Provide the [x, y] coordinate of the cell's center where the given text is located.  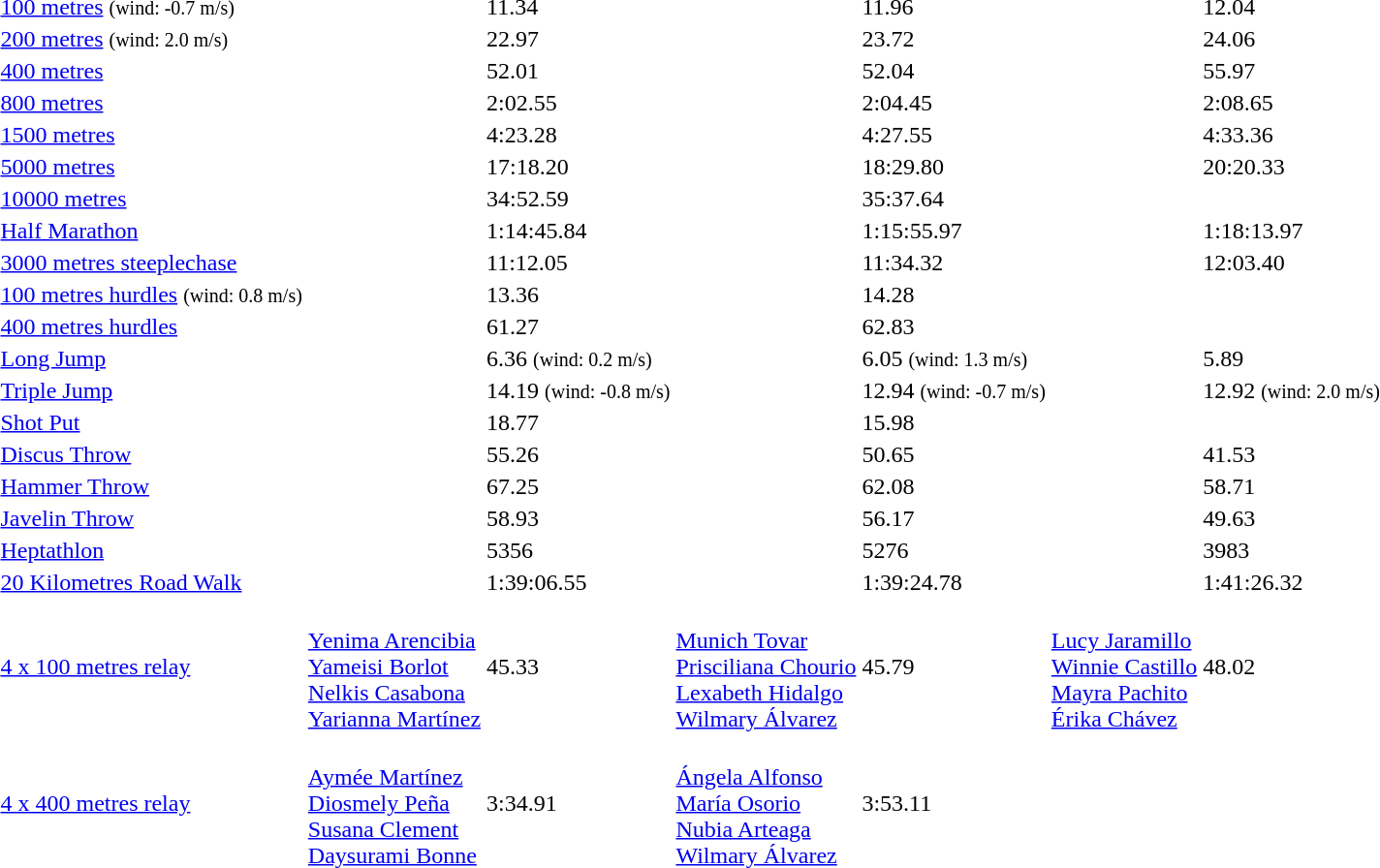
11:34.32 [954, 263]
45.33 [579, 666]
56.17 [954, 518]
13.36 [579, 294]
52.01 [579, 71]
1:39:24.78 [954, 582]
35:37.64 [954, 199]
12.94 (wind: -0.7 m/s) [954, 390]
18.77 [579, 422]
52.04 [954, 71]
55.26 [579, 454]
67.25 [579, 486]
Munich Tovar Prisciliana Chourio Lexabeth Hidalgo Wilmary Álvarez [766, 666]
2:02.55 [579, 103]
22.97 [579, 39]
62.08 [954, 486]
11:12.05 [579, 263]
14.19 (wind: -0.8 m/s) [579, 390]
1:39:06.55 [579, 582]
62.83 [954, 326]
50.65 [954, 454]
5276 [954, 550]
34:52.59 [579, 199]
15.98 [954, 422]
1:15:55.97 [954, 231]
61.27 [579, 326]
14.28 [954, 294]
2:04.45 [954, 103]
18:29.80 [954, 167]
45.79 [954, 666]
Lucy Jaramillo Winnie Castillo Mayra Pachito Érika Chávez [1124, 666]
Yenima Arencibia Yameisi Borlot Nelkis Casabona Yarianna Martínez [393, 666]
1:14:45.84 [579, 231]
58.93 [579, 518]
6.36 (wind: 0.2 m/s) [579, 358]
17:18.20 [579, 167]
5356 [579, 550]
4:23.28 [579, 135]
4:27.55 [954, 135]
23.72 [954, 39]
6.05 (wind: 1.3 m/s) [954, 358]
